Scan for the cell matching the given text and deliver its (X, Y) coordinate at center. 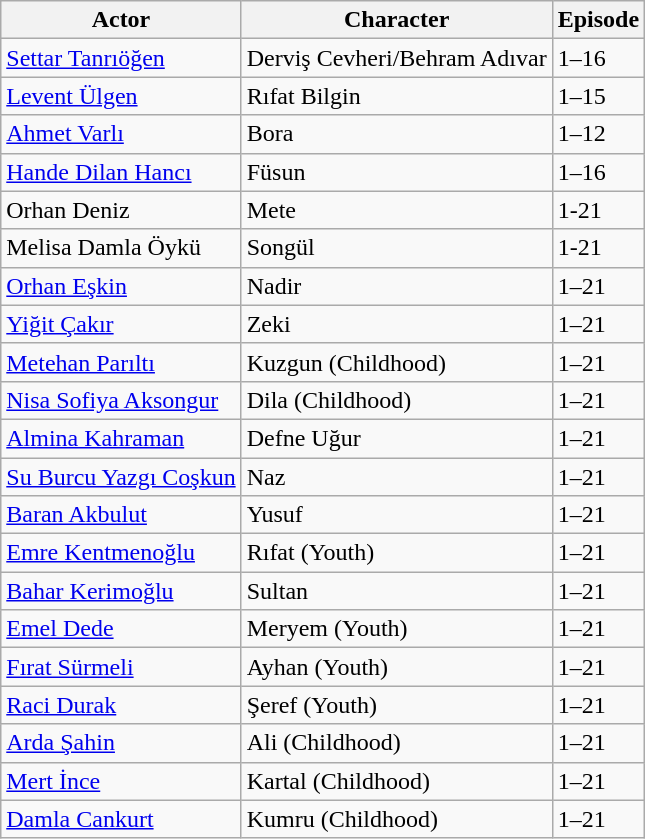
Mert İnce (121, 781)
Raci Durak (121, 705)
Arda Şahin (121, 743)
Emre Kentmenoğlu (121, 553)
1–12 (598, 134)
Damla Cankurt (121, 819)
Yiğit Çakır (121, 324)
Naz (396, 477)
Şeref (Youth) (396, 705)
Bora (396, 134)
Bahar Kerimoğlu (121, 591)
Ali (Childhood) (396, 743)
Yusuf (396, 515)
Settar Tanrıöğen (121, 58)
Nadir (396, 286)
Rıfat Bilgin (396, 96)
Mete (396, 210)
Orhan Deniz (121, 210)
Orhan Eşkin (121, 286)
Su Burcu Yazgı Coşkun (121, 477)
Sultan (396, 591)
Emel Dede (121, 629)
Almina Kahraman (121, 438)
Kumru (Childhood) (396, 819)
Dila (Childhood) (396, 400)
Fırat Sürmeli (121, 667)
Meryem (Youth) (396, 629)
Melisa Damla Öykü (121, 248)
Levent Ülgen (121, 96)
Episode (598, 20)
Hande Dilan Hancı (121, 172)
Rıfat (Youth) (396, 553)
Kartal (Childhood) (396, 781)
Character (396, 20)
Songül (396, 248)
Metehan Parıltı (121, 362)
Derviş Cevheri/Behram Adıvar (396, 58)
Kuzgun (Childhood) (396, 362)
Ahmet Varlı (121, 134)
Füsun (396, 172)
Ayhan (Youth) (396, 667)
1–15 (598, 96)
Actor (121, 20)
Zeki (396, 324)
Defne Uğur (396, 438)
Baran Akbulut (121, 515)
Nisa Sofiya Aksongur (121, 400)
